Return the (X, Y) coordinate for the center point of the cell that contains the specified text.  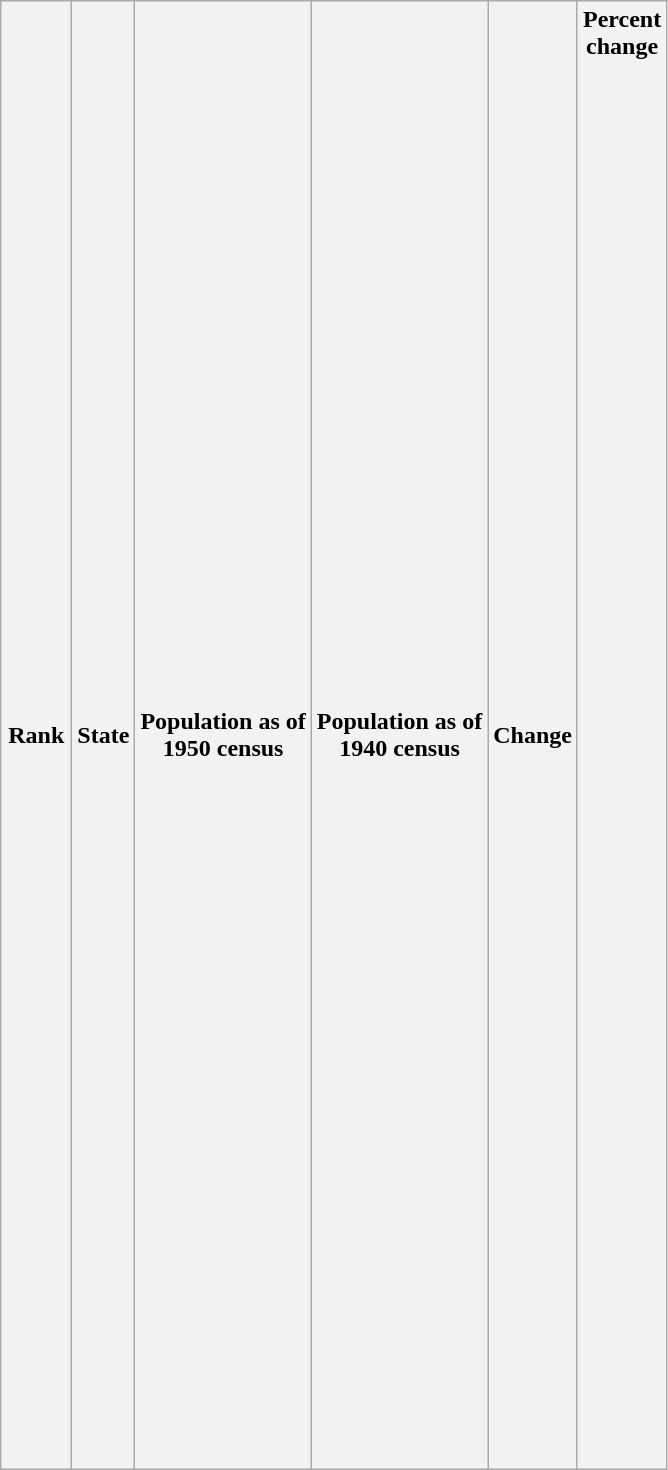
Percentchange (622, 736)
Rank (36, 736)
State (104, 736)
Change (533, 736)
Population as of1940 census (399, 736)
Population as of1950 census (223, 736)
